For the text-containing cell, return its midpoint in [x, y] coordinate format. 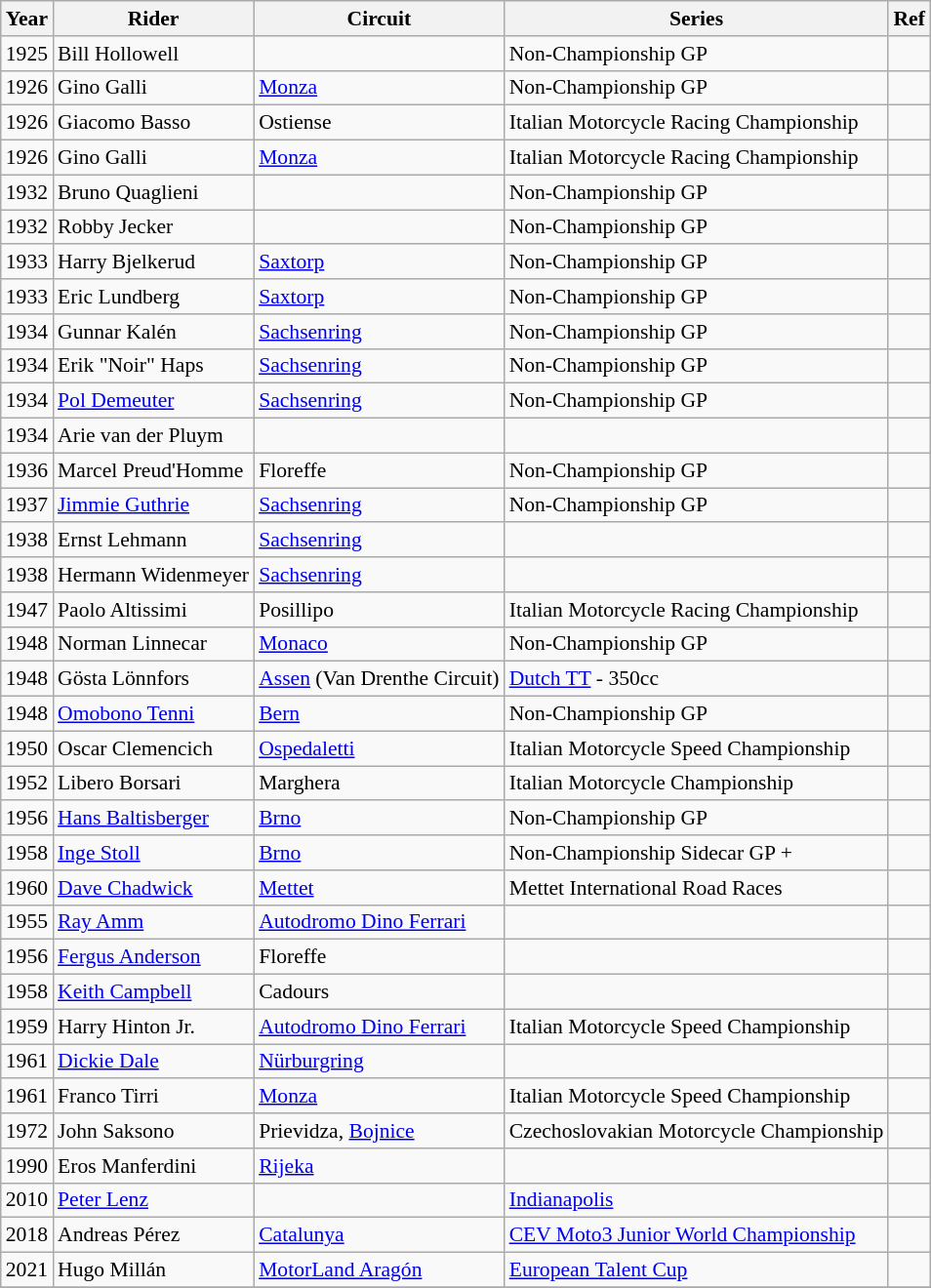
1947 [27, 610]
Dutch TT - 350cc [697, 679]
Harry Bjelkerud [153, 262]
John Saksono [153, 1131]
Year [27, 19]
Jimmie Guthrie [153, 505]
Assen (Van Drenthe Circuit) [379, 679]
1960 [27, 888]
Ernst Lehmann [153, 541]
Arie van der Pluym [153, 436]
Andreas Pérez [153, 1235]
1990 [27, 1166]
Rider [153, 19]
Catalunya [379, 1235]
Gösta Lönnfors [153, 679]
Nürburgring [379, 1062]
CEV Moto3 Junior World Championship [697, 1235]
Series [697, 19]
Bill Hollowell [153, 54]
1936 [27, 470]
2010 [27, 1200]
Eros Manferdini [153, 1166]
Keith Campbell [153, 992]
Ostiense [379, 123]
Hans Baltisberger [153, 819]
Bruno Quaglieni [153, 192]
Franco Tirri [153, 1097]
Peter Lenz [153, 1200]
Libero Borsari [153, 784]
1952 [27, 784]
1937 [27, 505]
Ray Amm [153, 922]
Marcel Preud'Homme [153, 470]
Marghera [379, 784]
Bern [379, 714]
Harry Hinton Jr. [153, 1026]
Mettet International Road Races [697, 888]
2018 [27, 1235]
Dave Chadwick [153, 888]
1955 [27, 922]
1972 [27, 1131]
Inge Stoll [153, 853]
Posillipo [379, 610]
1959 [27, 1026]
Prievidza, Bojnice [379, 1131]
Mettet [379, 888]
Italian Motorcycle Championship [697, 784]
Rijeka [379, 1166]
Robby Jecker [153, 227]
European Talent Cup [697, 1270]
Norman Linnecar [153, 644]
Omobono Tenni [153, 714]
1950 [27, 748]
Eric Lundberg [153, 297]
2021 [27, 1270]
Dickie Dale [153, 1062]
Hermann Widenmeyer [153, 575]
Pol Demeuter [153, 401]
Non-Championship Sidecar GP + [697, 853]
Paolo Altissimi [153, 610]
MotorLand Aragón [379, 1270]
Gunnar Kalén [153, 332]
Ospedaletti [379, 748]
Ref [909, 19]
Fergus Anderson [153, 957]
Czechoslovakian Motorcycle Championship [697, 1131]
Cadours [379, 992]
Indianapolis [697, 1200]
Oscar Clemencich [153, 748]
Giacomo Basso [153, 123]
Circuit [379, 19]
Erik "Noir" Haps [153, 366]
Monaco [379, 644]
1925 [27, 54]
Hugo Millán [153, 1270]
